From the cell containing the given text, extract its center point as [x, y] coordinate. 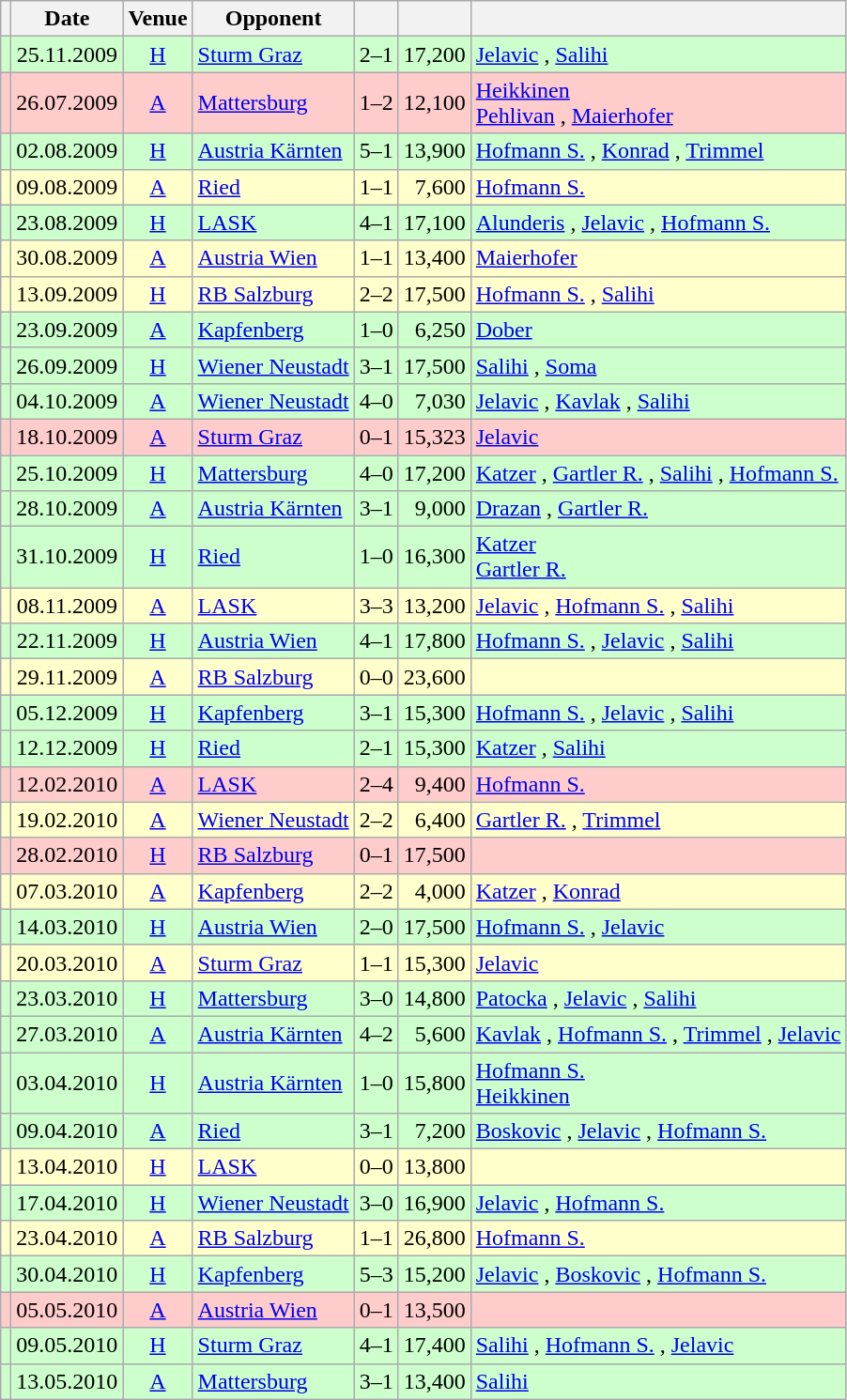
Venue [158, 19]
17,100 [434, 223]
13.05.2010 [68, 1381]
7,200 [434, 1131]
25.10.2009 [68, 472]
Salihi [658, 1381]
23.08.2009 [68, 223]
04.10.2009 [68, 401]
Date [68, 19]
Boskovic , Jelavic , Hofmann S. [658, 1131]
16,900 [434, 1203]
31.10.2009 [68, 558]
13,500 [434, 1310]
Hofmann S. , Jelavic [658, 927]
25.11.2009 [68, 54]
09.05.2010 [68, 1346]
05.05.2010 [68, 1310]
12.12.2009 [68, 748]
Hofmann S. , Salihi [658, 294]
Dober [658, 330]
9,000 [434, 509]
17,400 [434, 1346]
28.10.2009 [68, 509]
2–4 [376, 784]
15,800 [434, 1082]
18.10.2009 [68, 437]
03.04.2010 [68, 1082]
15,323 [434, 437]
12.02.2010 [68, 784]
26,800 [434, 1238]
30.08.2009 [68, 258]
Katzer , Gartler R. , Salihi , Hofmann S. [658, 472]
09.08.2009 [68, 187]
13.04.2010 [68, 1167]
09.04.2010 [68, 1131]
26.07.2009 [68, 103]
5–1 [376, 151]
Katzer , Salihi [658, 748]
Hofmann S. Heikkinen [658, 1082]
Patocka , Jelavic , Salihi [658, 998]
28.02.2010 [68, 855]
2–0 [376, 927]
6,250 [434, 330]
4,000 [434, 891]
13.09.2009 [68, 294]
Katzer , Konrad [658, 891]
3–3 [376, 606]
13,900 [434, 151]
Hofmann S. , Konrad , Trimmel [658, 151]
Heikkinen Pehlivan , Maierhofer [658, 103]
Drazan , Gartler R. [658, 509]
Katzer Gartler R. [658, 558]
7,030 [434, 401]
07.03.2010 [68, 891]
Alunderis , Jelavic , Hofmann S. [658, 223]
02.08.2009 [68, 151]
6,400 [434, 820]
Jelavic , Boskovic , Hofmann S. [658, 1274]
27.03.2010 [68, 1034]
19.02.2010 [68, 820]
29.11.2009 [68, 677]
Jelavic , Hofmann S. [658, 1203]
Gartler R. , Trimmel [658, 820]
17,800 [434, 641]
13,800 [434, 1167]
23,600 [434, 677]
Opponent [273, 19]
17.04.2010 [68, 1203]
7,600 [434, 187]
13,200 [434, 606]
Jelavic , Hofmann S. , Salihi [658, 606]
30.04.2010 [68, 1274]
9,400 [434, 784]
05.12.2009 [68, 713]
5–3 [376, 1274]
08.11.2009 [68, 606]
4–2 [376, 1034]
Jelavic , Kavlak , Salihi [658, 401]
5,600 [434, 1034]
20.03.2010 [68, 962]
22.11.2009 [68, 641]
1–2 [376, 103]
15,200 [434, 1274]
12,100 [434, 103]
26.09.2009 [68, 365]
23.03.2010 [68, 998]
Jelavic , Salihi [658, 54]
14,800 [434, 998]
Kavlak , Hofmann S. , Trimmel , Jelavic [658, 1034]
Salihi , Soma [658, 365]
16,300 [434, 558]
23.09.2009 [68, 330]
Maierhofer [658, 258]
23.04.2010 [68, 1238]
14.03.2010 [68, 927]
Salihi , Hofmann S. , Jelavic [658, 1346]
